Output the (X, Y) coordinate of the center of the cell containing the given text.  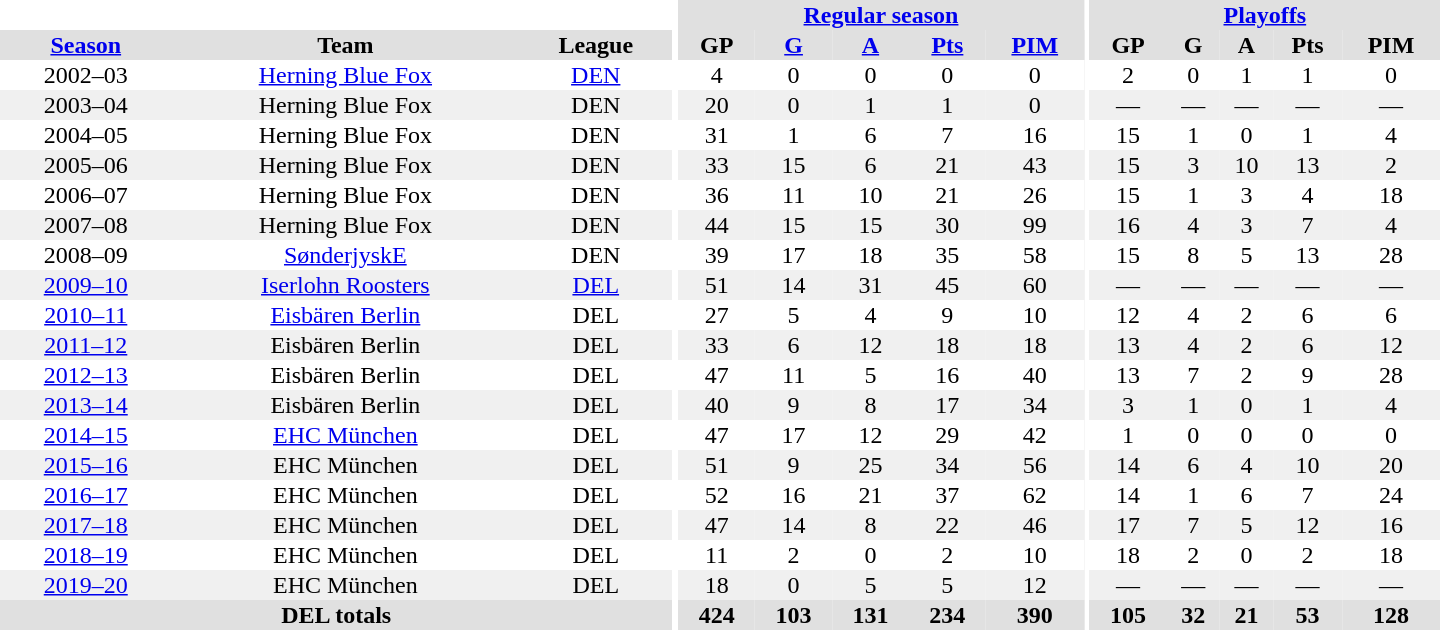
2010–11 (86, 315)
56 (1035, 465)
45 (948, 285)
2012–13 (86, 375)
46 (1035, 525)
234 (948, 615)
Regular season (881, 15)
League (596, 45)
2002–03 (86, 75)
37 (948, 495)
44 (716, 225)
60 (1035, 285)
36 (716, 195)
Iserlohn Roosters (346, 285)
2005–06 (86, 165)
53 (1308, 615)
2019–20 (86, 585)
2008–09 (86, 255)
29 (948, 435)
25 (870, 465)
26 (1035, 195)
Season (86, 45)
30 (948, 225)
42 (1035, 435)
390 (1035, 615)
SønderjyskE (346, 255)
27 (716, 315)
52 (716, 495)
424 (716, 615)
2004–05 (86, 135)
103 (794, 615)
62 (1035, 495)
2015–16 (86, 465)
2017–18 (86, 525)
24 (1391, 495)
2016–17 (86, 495)
2007–08 (86, 225)
2009–10 (86, 285)
2006–07 (86, 195)
2013–14 (86, 405)
35 (948, 255)
Playoffs (1265, 15)
99 (1035, 225)
43 (1035, 165)
22 (948, 525)
131 (870, 615)
2014–15 (86, 435)
105 (1128, 615)
128 (1391, 615)
32 (1194, 615)
Team (346, 45)
2018–19 (86, 555)
39 (716, 255)
2003–04 (86, 105)
2011–12 (86, 345)
DEL totals (336, 615)
58 (1035, 255)
